Identify which cell holds the provided text, then report its (x, y) central coordinate. 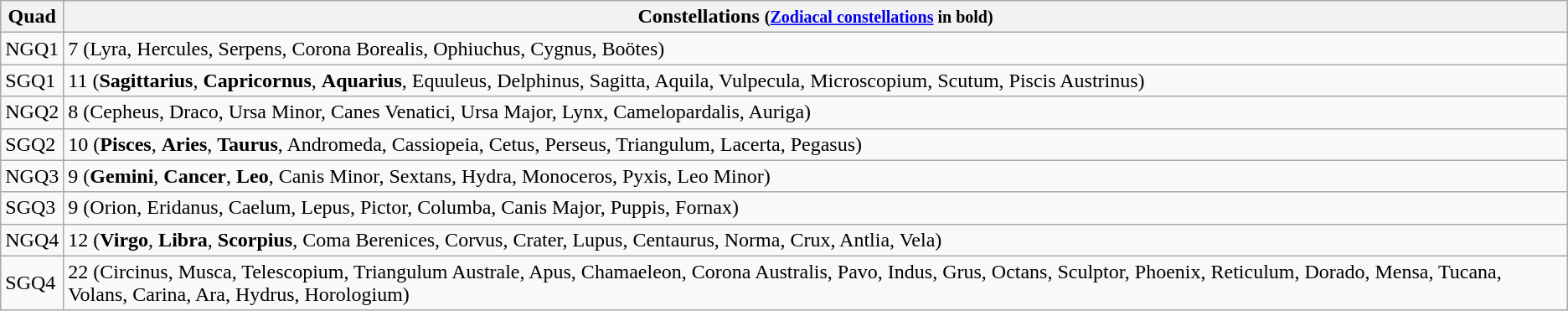
NGQ1 (32, 49)
9 (Gemini, Cancer, Leo, Canis Minor, Sextans, Hydra, Monoceros, Pyxis, Leo Minor) (816, 176)
SGQ3 (32, 208)
SGQ1 (32, 80)
NGQ2 (32, 112)
SGQ2 (32, 144)
12 (Virgo, Libra, Scorpius, Coma Berenices, Corvus, Crater, Lupus, Centaurus, Norma, Crux, Antlia, Vela) (816, 240)
NGQ4 (32, 240)
Quad (32, 17)
10 (Pisces, Aries, Taurus, Andromeda, Cassiopeia, Cetus, Perseus, Triangulum, Lacerta, Pegasus) (816, 144)
NGQ3 (32, 176)
9 (Orion, Eridanus, Caelum, Lepus, Pictor, Columba, Canis Major, Puppis, Fornax) (816, 208)
SGQ4 (32, 283)
Constellations (Zodiacal constellations in bold) (816, 17)
7 (Lyra, Hercules, Serpens, Corona Borealis, Ophiuchus, Cygnus, Boötes) (816, 49)
11 (Sagittarius, Capricornus, Aquarius, Equuleus, Delphinus, Sagitta, Aquila, Vulpecula, Microscopium, Scutum, Piscis Austrinus) (816, 80)
8 (Cepheus, Draco, Ursa Minor, Canes Venatici, Ursa Major, Lynx, Camelopardalis, Auriga) (816, 112)
